Locate the cell with the specified text and output its (X, Y) center coordinate. 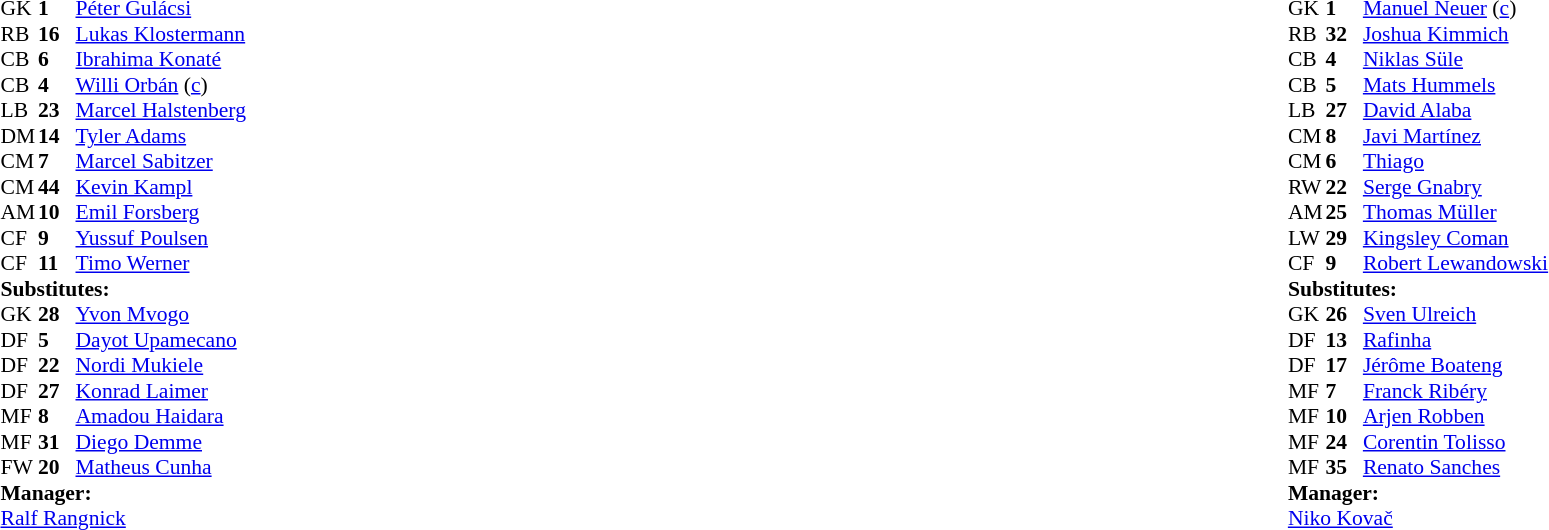
Jérôme Boateng (1456, 365)
23 (57, 111)
Thiago (1456, 161)
35 (1344, 467)
RW (1307, 187)
32 (1344, 34)
Serge Gnabry (1456, 187)
25 (1344, 213)
Dayot Upamecano (161, 340)
Sven Ulreich (1456, 315)
Javi Martínez (1456, 136)
Yvon Mvogo (161, 315)
14 (57, 136)
20 (57, 467)
Nordi Mukiele (161, 365)
Arjen Robben (1456, 417)
24 (1344, 442)
Kingsley Coman (1456, 238)
Timo Werner (161, 263)
Lukas Klostermann (161, 34)
Marcel Halstenberg (161, 111)
Niklas Süle (1456, 59)
Corentin Tolisso (1456, 442)
Matheus Cunha (161, 467)
16 (57, 34)
Amadou Haidara (161, 417)
29 (1344, 238)
Yussuf Poulsen (161, 238)
Franck Ribéry (1456, 391)
Thomas Müller (1456, 213)
Willi Orbán (c) (161, 85)
Diego Demme (161, 442)
13 (1344, 340)
David Alaba (1456, 111)
17 (1344, 365)
Robert Lewandowski (1456, 263)
Rafinha (1456, 340)
26 (1344, 315)
Mats Hummels (1456, 85)
Marcel Sabitzer (161, 161)
Joshua Kimmich (1456, 34)
FW (19, 467)
Tyler Adams (161, 136)
Kevin Kampl (161, 187)
DM (19, 136)
Ibrahima Konaté (161, 59)
Konrad Laimer (161, 391)
28 (57, 315)
31 (57, 442)
44 (57, 187)
LW (1307, 238)
Emil Forsberg (161, 213)
Renato Sanches (1456, 467)
11 (57, 263)
